Extract the [x, y] coordinate from the center of the cell holding the provided text.  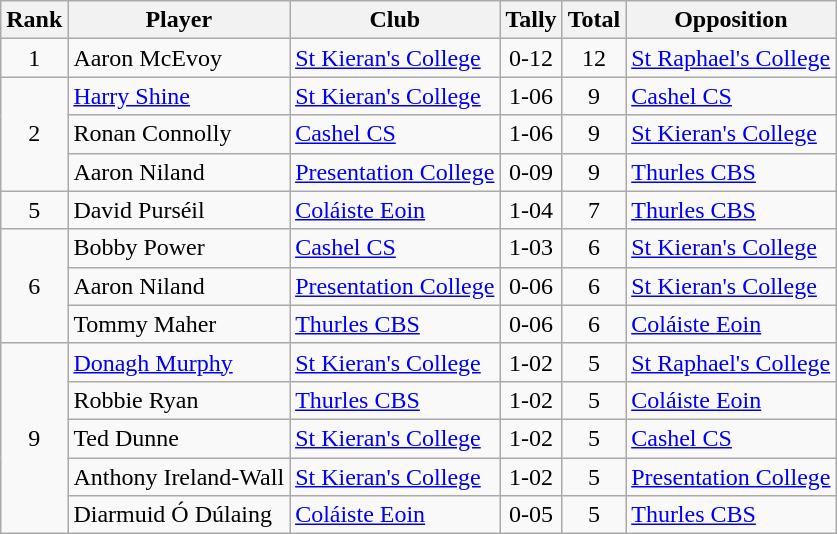
12 [594, 58]
0-12 [531, 58]
2 [34, 134]
0-05 [531, 515]
1-04 [531, 210]
Aaron McEvoy [179, 58]
Player [179, 20]
Tally [531, 20]
1-03 [531, 248]
Diarmuid Ó Dúlaing [179, 515]
Ted Dunne [179, 438]
7 [594, 210]
Robbie Ryan [179, 400]
Ronan Connolly [179, 134]
Opposition [731, 20]
Rank [34, 20]
David Purséil [179, 210]
Tommy Maher [179, 324]
1 [34, 58]
Anthony Ireland-Wall [179, 477]
0-09 [531, 172]
Club [395, 20]
Harry Shine [179, 96]
Donagh Murphy [179, 362]
Bobby Power [179, 248]
Total [594, 20]
